Determine the (X, Y) coordinate at the center of the cell enclosing the given text.  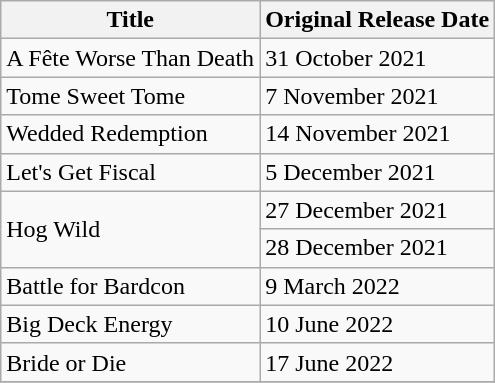
Big Deck Energy (130, 324)
17 June 2022 (378, 362)
A Fête Worse Than Death (130, 58)
31 October 2021 (378, 58)
Tome Sweet Tome (130, 96)
Let's Get Fiscal (130, 172)
Bride or Die (130, 362)
5 December 2021 (378, 172)
27 December 2021 (378, 210)
28 December 2021 (378, 248)
10 June 2022 (378, 324)
14 November 2021 (378, 134)
7 November 2021 (378, 96)
Battle for Bardcon (130, 286)
9 March 2022 (378, 286)
Wedded Redemption (130, 134)
Original Release Date (378, 20)
Title (130, 20)
Hog Wild (130, 229)
